Extract the [X, Y] coordinate from the center of the cell holding the provided text.  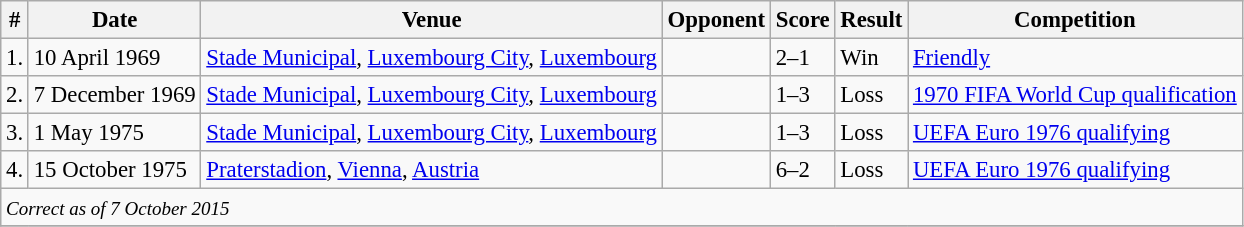
2. [15, 95]
10 April 1969 [114, 58]
2–1 [802, 58]
Venue [432, 20]
Correct as of 7 October 2015 [622, 208]
7 December 1969 [114, 95]
Praterstadion, Vienna, Austria [432, 170]
3. [15, 133]
Competition [1075, 20]
6–2 [802, 170]
Date [114, 20]
Opponent [716, 20]
1. [15, 58]
# [15, 20]
1970 FIFA World Cup qualification [1075, 95]
1 May 1975 [114, 133]
Friendly [1075, 58]
15 October 1975 [114, 170]
Result [872, 20]
Win [872, 58]
4. [15, 170]
Score [802, 20]
